Pinpoint the cell where the given text exists, returning its (X, Y) midpoint coordinate. 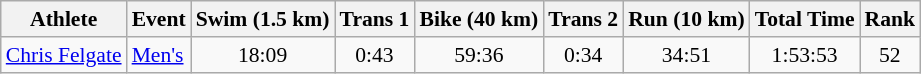
Event (159, 19)
1:53:53 (805, 55)
0:43 (375, 55)
52 (890, 55)
0:34 (583, 55)
34:51 (686, 55)
Rank (890, 19)
Chris Felgate (64, 55)
Trans 2 (583, 19)
Run (10 km) (686, 19)
Athlete (64, 19)
18:09 (263, 55)
Trans 1 (375, 19)
Total Time (805, 19)
Bike (40 km) (478, 19)
Men's (159, 55)
59:36 (478, 55)
Swim (1.5 km) (263, 19)
